Return the (X, Y) coordinate for the center point of the cell that contains the specified text.  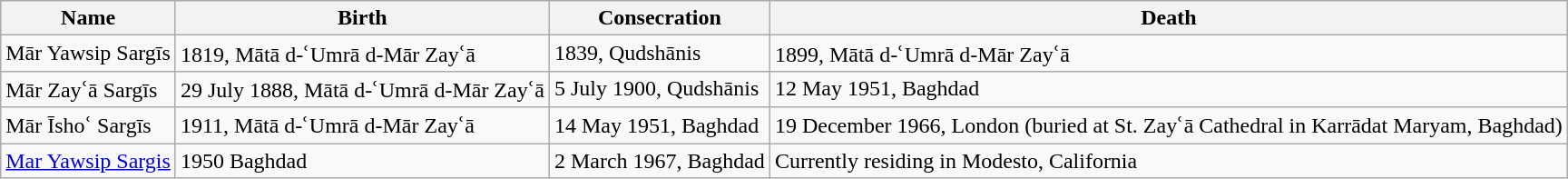
1950 Baghdad (362, 161)
Name (89, 18)
Consecration (659, 18)
19 December 1966, London (buried at St. Zayʿā Cathedral in Karrādat Maryam, Baghdad) (1169, 125)
29 July 1888, Mātā d-ʿUmrā d-Mār Zayʿā (362, 89)
1839, Qudshānis (659, 54)
Mār Yawsip Sargīs (89, 54)
5 July 1900, Qudshānis (659, 89)
1911, Mātā d-ʿUmrā d-Mār Zayʿā (362, 125)
12 May 1951, Baghdad (1169, 89)
14 May 1951, Baghdad (659, 125)
Mār Zayʿā Sargīs (89, 89)
Death (1169, 18)
Mār Īshoʿ Sargīs (89, 125)
Mar Yawsip Sargis (89, 161)
Birth (362, 18)
1819, Mātā d-ʿUmrā d-Mār Zayʿā (362, 54)
Currently residing in Modesto, California (1169, 161)
2 March 1967, Baghdad (659, 161)
1899, Mātā d-ʿUmrā d-Mār Zayʿā (1169, 54)
